Capture the cell that displays the provided text and extract its (X, Y) central coordinate. 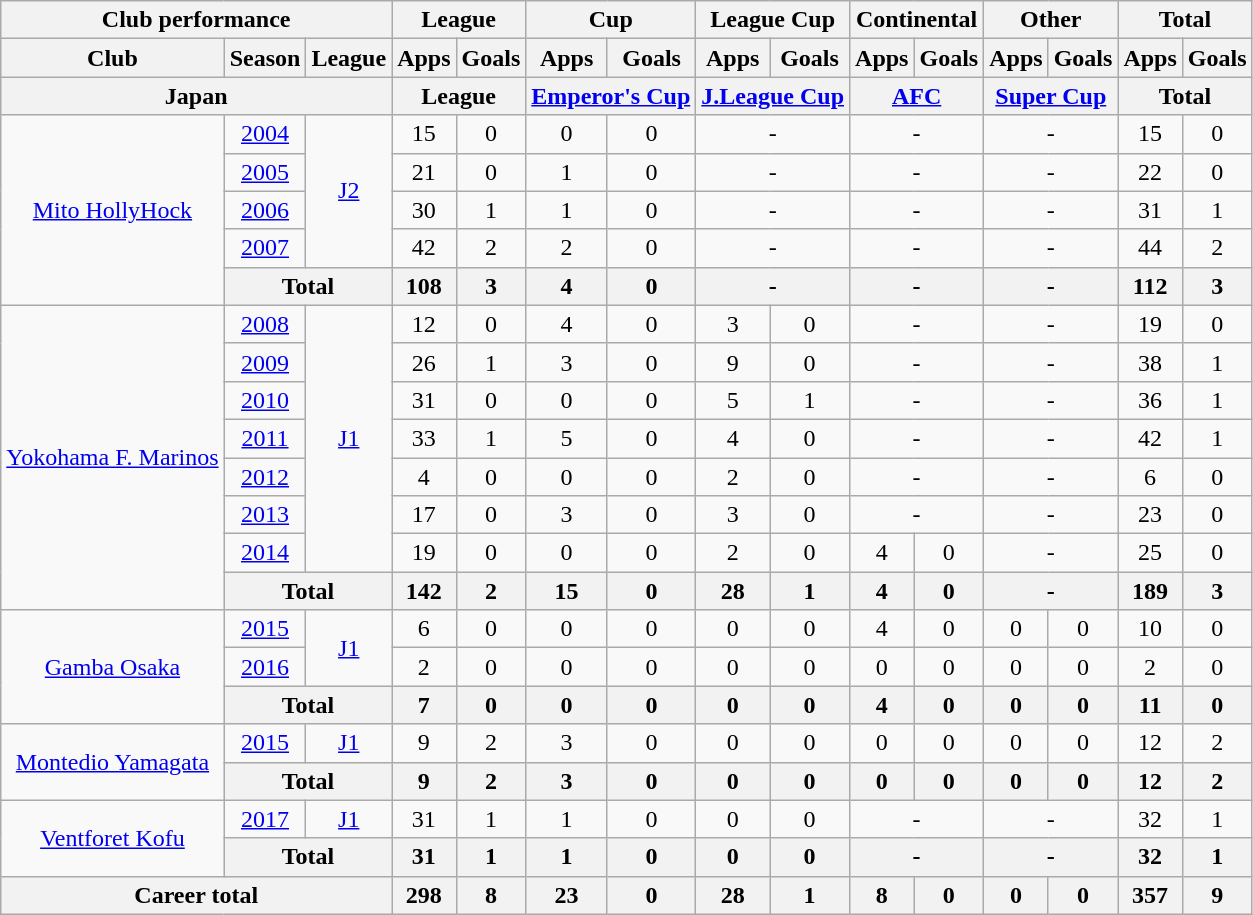
2008 (265, 324)
33 (424, 438)
2016 (265, 667)
142 (424, 591)
J.League Cup (773, 96)
Other (1051, 20)
25 (1150, 553)
30 (424, 210)
22 (1150, 172)
League Cup (773, 20)
10 (1150, 629)
17 (424, 515)
44 (1150, 248)
Super Cup (1051, 96)
2005 (265, 172)
2004 (265, 134)
Season (265, 58)
2012 (265, 477)
Gamba Osaka (112, 667)
Yokohama F. Marinos (112, 457)
2007 (265, 248)
189 (1150, 591)
2011 (265, 438)
357 (1150, 895)
36 (1150, 400)
298 (424, 895)
AFC (917, 96)
108 (424, 286)
Club (112, 58)
Japan (196, 96)
Cup (611, 20)
7 (424, 705)
38 (1150, 362)
Montedio Yamagata (112, 762)
21 (424, 172)
J2 (349, 191)
2017 (265, 819)
2013 (265, 515)
Club performance (196, 20)
Mito HollyHock (112, 210)
Continental (917, 20)
Ventforet Kofu (112, 838)
2006 (265, 210)
26 (424, 362)
2009 (265, 362)
Emperor's Cup (611, 96)
11 (1150, 705)
2010 (265, 400)
Career total (196, 895)
2014 (265, 553)
112 (1150, 286)
